Extract the (X, Y) coordinate from the center of the cell holding the provided text.  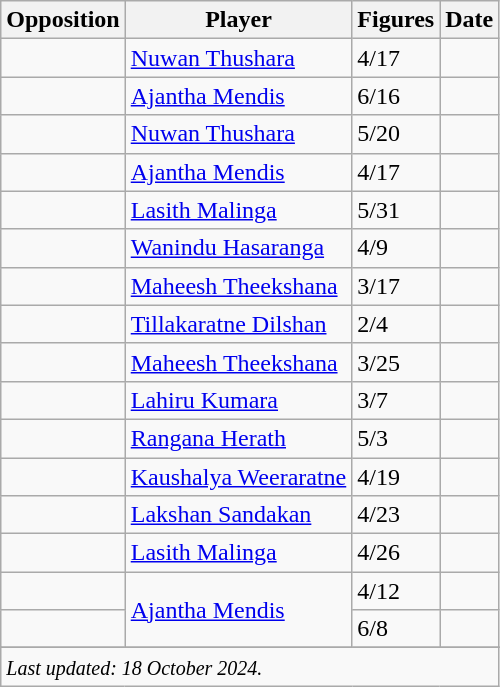
6/16 (396, 96)
Lahiru Kumara (238, 400)
Date (470, 20)
3/17 (396, 286)
6/8 (396, 629)
3/25 (396, 362)
2/4 (396, 324)
Lakshan Sandakan (238, 515)
Opposition (63, 20)
Player (238, 20)
Last updated: 18 October 2024. (250, 667)
4/19 (396, 477)
Kaushalya Weeraratne (238, 477)
4/9 (396, 248)
4/26 (396, 553)
5/20 (396, 134)
4/12 (396, 591)
5/31 (396, 210)
5/3 (396, 438)
3/7 (396, 400)
Rangana Herath (238, 438)
Wanindu Hasaranga (238, 248)
Tillakaratne Dilshan (238, 324)
4/23 (396, 515)
Figures (396, 20)
